Extract the [x, y] coordinate from the center of the cell holding the provided text.  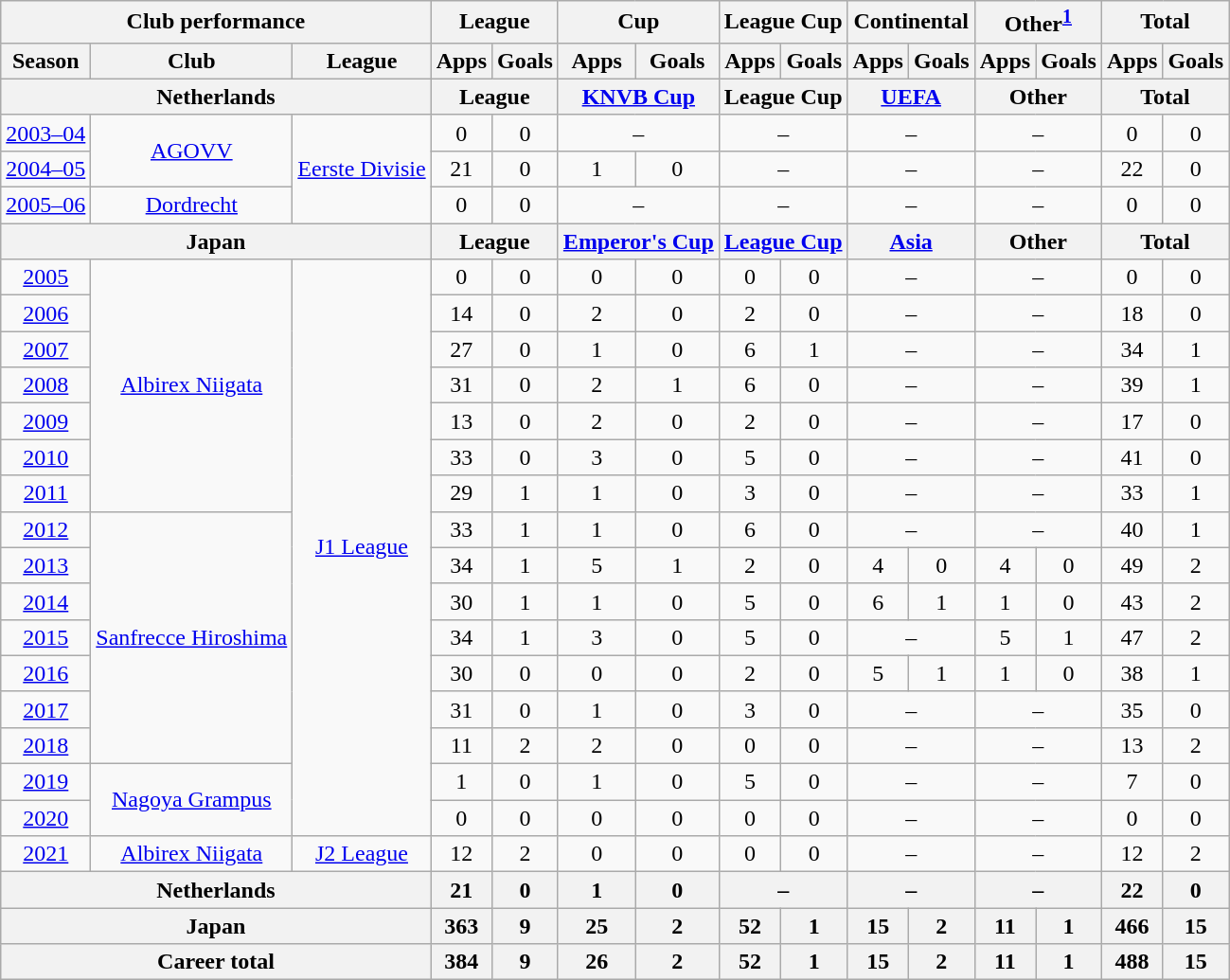
Club performance [216, 23]
Other1 [1038, 23]
2020 [45, 818]
2008 [45, 385]
25 [597, 926]
7 [1132, 782]
47 [1132, 637]
466 [1132, 926]
J1 League [362, 547]
2009 [45, 421]
14 [461, 313]
26 [597, 962]
Season [45, 61]
2017 [45, 709]
Sanfrecce Hiroshima [191, 637]
2011 [45, 493]
2004–05 [45, 169]
2006 [45, 313]
Cup [638, 23]
Club [191, 61]
Nagoya Grampus [191, 800]
2003–04 [45, 133]
Career total [216, 962]
Eerste Divisie [362, 169]
2019 [45, 782]
38 [1132, 673]
2012 [45, 529]
18 [1132, 313]
KNVB Cup [638, 97]
2015 [45, 637]
17 [1132, 421]
AGOVV [191, 151]
2014 [45, 601]
363 [461, 926]
2013 [45, 565]
2005 [45, 277]
40 [1132, 529]
2016 [45, 673]
2021 [45, 854]
384 [461, 962]
Dordrecht [191, 205]
2007 [45, 349]
Asia [911, 241]
2005–06 [45, 205]
41 [1132, 457]
49 [1132, 565]
29 [461, 493]
27 [461, 349]
2010 [45, 457]
35 [1132, 709]
UEFA [911, 97]
J2 League [362, 854]
2018 [45, 745]
488 [1132, 962]
43 [1132, 601]
Emperor's Cup [638, 241]
39 [1132, 385]
Continental [911, 23]
